Search for the cell housing the specified text and yield its [X, Y] center coordinate. 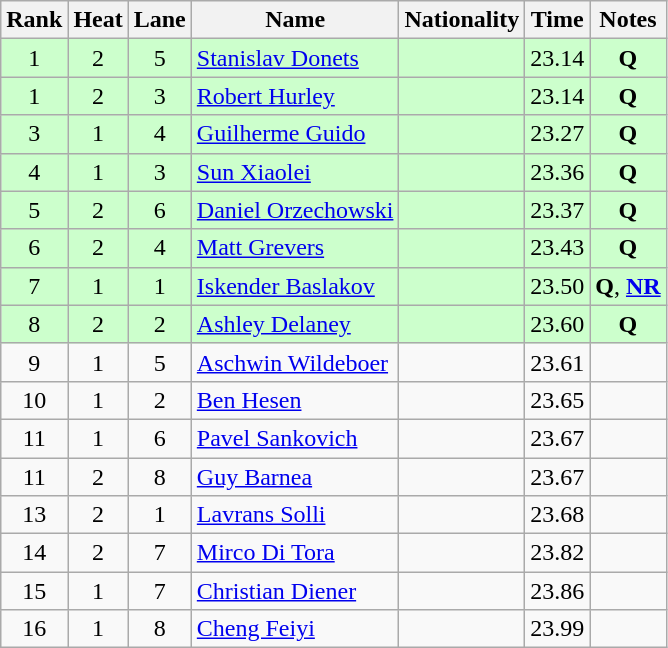
23.68 [558, 515]
10 [34, 400]
Nationality [462, 20]
14 [34, 553]
9 [34, 362]
Christian Diener [295, 591]
15 [34, 591]
16 [34, 629]
23.50 [558, 286]
Lane [160, 20]
Matt Grevers [295, 248]
Stanislav Donets [295, 58]
23.36 [558, 172]
23.43 [558, 248]
23.61 [558, 362]
Guy Barnea [295, 477]
23.60 [558, 324]
Rank [34, 20]
23.37 [558, 210]
Iskender Baslakov [295, 286]
Ben Hesen [295, 400]
Aschwin Wildeboer [295, 362]
Mirco Di Tora [295, 553]
23.65 [558, 400]
Name [295, 20]
23.86 [558, 591]
Time [558, 20]
Q, NR [628, 286]
23.99 [558, 629]
13 [34, 515]
23.27 [558, 134]
Pavel Sankovich [295, 438]
Robert Hurley [295, 96]
Cheng Feiyi [295, 629]
Ashley Delaney [295, 324]
Sun Xiaolei [295, 172]
Guilherme Guido [295, 134]
Heat [98, 20]
Lavrans Solli [295, 515]
Daniel Orzechowski [295, 210]
Notes [628, 20]
23.82 [558, 553]
